Scan for the cell matching the given text and deliver its (x, y) coordinate at center. 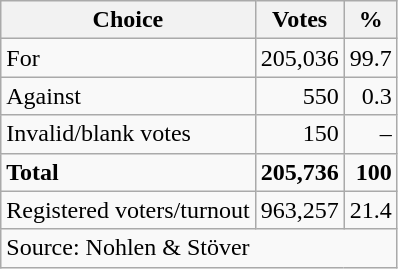
Invalid/blank votes (128, 134)
– (370, 134)
Against (128, 96)
205,736 (300, 172)
550 (300, 96)
Total (128, 172)
For (128, 58)
% (370, 20)
Source: Nohlen & Stöver (199, 248)
21.4 (370, 210)
Registered voters/turnout (128, 210)
150 (300, 134)
100 (370, 172)
99.7 (370, 58)
205,036 (300, 58)
Votes (300, 20)
963,257 (300, 210)
0.3 (370, 96)
Choice (128, 20)
